Output the [X, Y] coordinate of the center of the cell containing the given text.  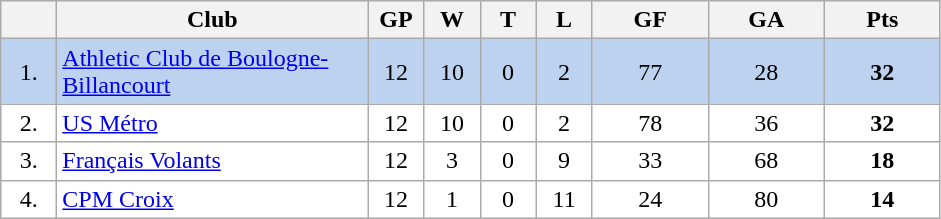
T [508, 20]
1. [29, 72]
GP [396, 20]
3. [29, 161]
28 [766, 72]
2. [29, 123]
Club [212, 20]
CPM Croix [212, 199]
Français Volants [212, 161]
1 [452, 199]
68 [766, 161]
33 [650, 161]
L [564, 20]
Pts [882, 20]
GF [650, 20]
9 [564, 161]
4. [29, 199]
US Métro [212, 123]
24 [650, 199]
14 [882, 199]
36 [766, 123]
78 [650, 123]
3 [452, 161]
77 [650, 72]
80 [766, 199]
Athletic Club de Boulogne-Billancourt [212, 72]
11 [564, 199]
W [452, 20]
18 [882, 161]
GA [766, 20]
